Pinpoint the cell where the given text exists, returning its [x, y] midpoint coordinate. 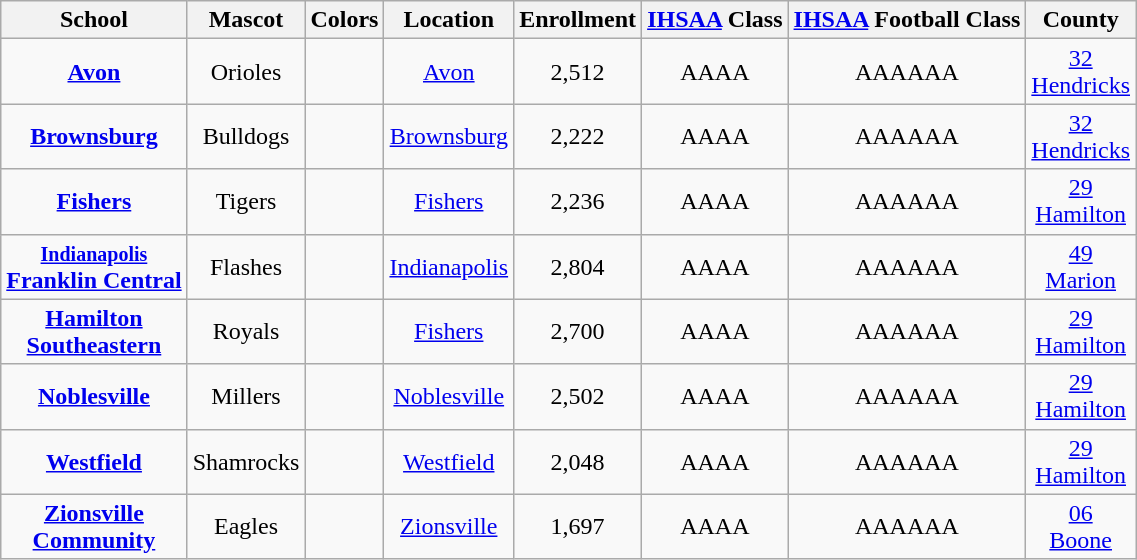
Colors [344, 20]
49 Marion [1081, 266]
Flashes [246, 266]
School [94, 20]
Eagles [246, 526]
Mascot [246, 20]
County [1081, 20]
Zionsville [449, 526]
Orioles [246, 72]
Millers [246, 396]
1,697 [578, 526]
Indianapolis [449, 266]
2,700 [578, 332]
2,048 [578, 462]
Royals [246, 332]
IHSAA Class [715, 20]
06 Boone [1081, 526]
2,804 [578, 266]
Zionsville Community [94, 526]
Tigers [246, 202]
IHSAA Football Class [907, 20]
Location [449, 20]
Bulldogs [246, 136]
Hamilton Southeastern [94, 332]
2,222 [578, 136]
Indianapolis Franklin Central [94, 266]
2,502 [578, 396]
Shamrocks [246, 462]
Enrollment [578, 20]
2,236 [578, 202]
2,512 [578, 72]
